From the cell containing the given text, extract its center point as (X, Y) coordinate. 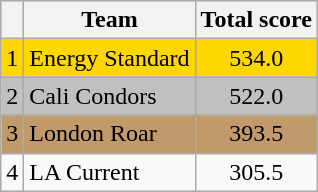
393.5 (256, 134)
Total score (256, 20)
522.0 (256, 96)
London Roar (110, 134)
Team (110, 20)
534.0 (256, 58)
Energy Standard (110, 58)
LA Current (110, 172)
4 (12, 172)
2 (12, 96)
3 (12, 134)
305.5 (256, 172)
Cali Condors (110, 96)
1 (12, 58)
